Find where the given text appears and provide that cell's center as [X, Y] coordinate. 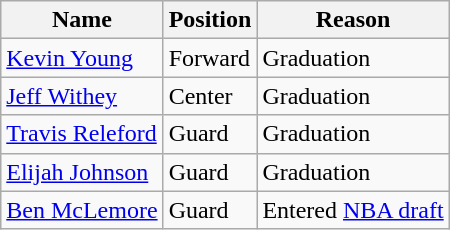
Entered NBA draft [353, 210]
Center [210, 96]
Name [82, 20]
Ben McLemore [82, 210]
Jeff Withey [82, 96]
Position [210, 20]
Travis Releford [82, 134]
Reason [353, 20]
Kevin Young [82, 58]
Forward [210, 58]
Elijah Johnson [82, 172]
